Return the (x, y) coordinate for the center point of the cell that contains the specified text.  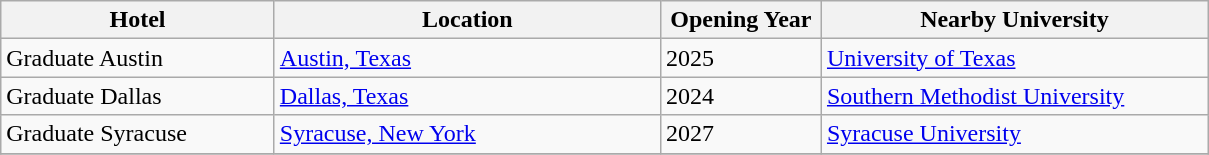
Syracuse University (1014, 134)
2027 (740, 134)
2025 (740, 58)
Graduate Dallas (138, 96)
Austin, Texas (467, 58)
Opening Year (740, 20)
Hotel (138, 20)
2024 (740, 96)
Graduate Austin (138, 58)
Nearby University (1014, 20)
Southern Methodist University (1014, 96)
Graduate Syracuse (138, 134)
Syracuse, New York (467, 134)
Dallas, Texas (467, 96)
Location (467, 20)
University of Texas (1014, 58)
